Search for the cell housing the specified text and yield its [x, y] center coordinate. 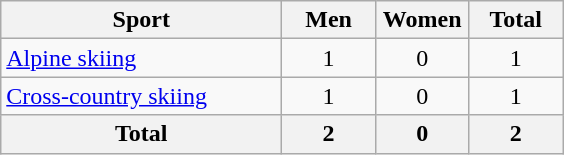
Sport [142, 20]
Cross-country skiing [142, 96]
Men [329, 20]
Women [422, 20]
Alpine skiing [142, 58]
